Capture the cell that displays the provided text and extract its [x, y] central coordinate. 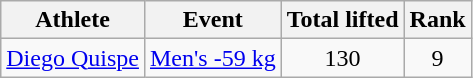
Diego Quispe [73, 58]
Total lifted [342, 20]
Men's -59 kg [212, 58]
Athlete [73, 20]
Event [212, 20]
130 [342, 58]
Rank [438, 20]
9 [438, 58]
